Determine the [X, Y] coordinate at the center of the cell enclosing the given text.  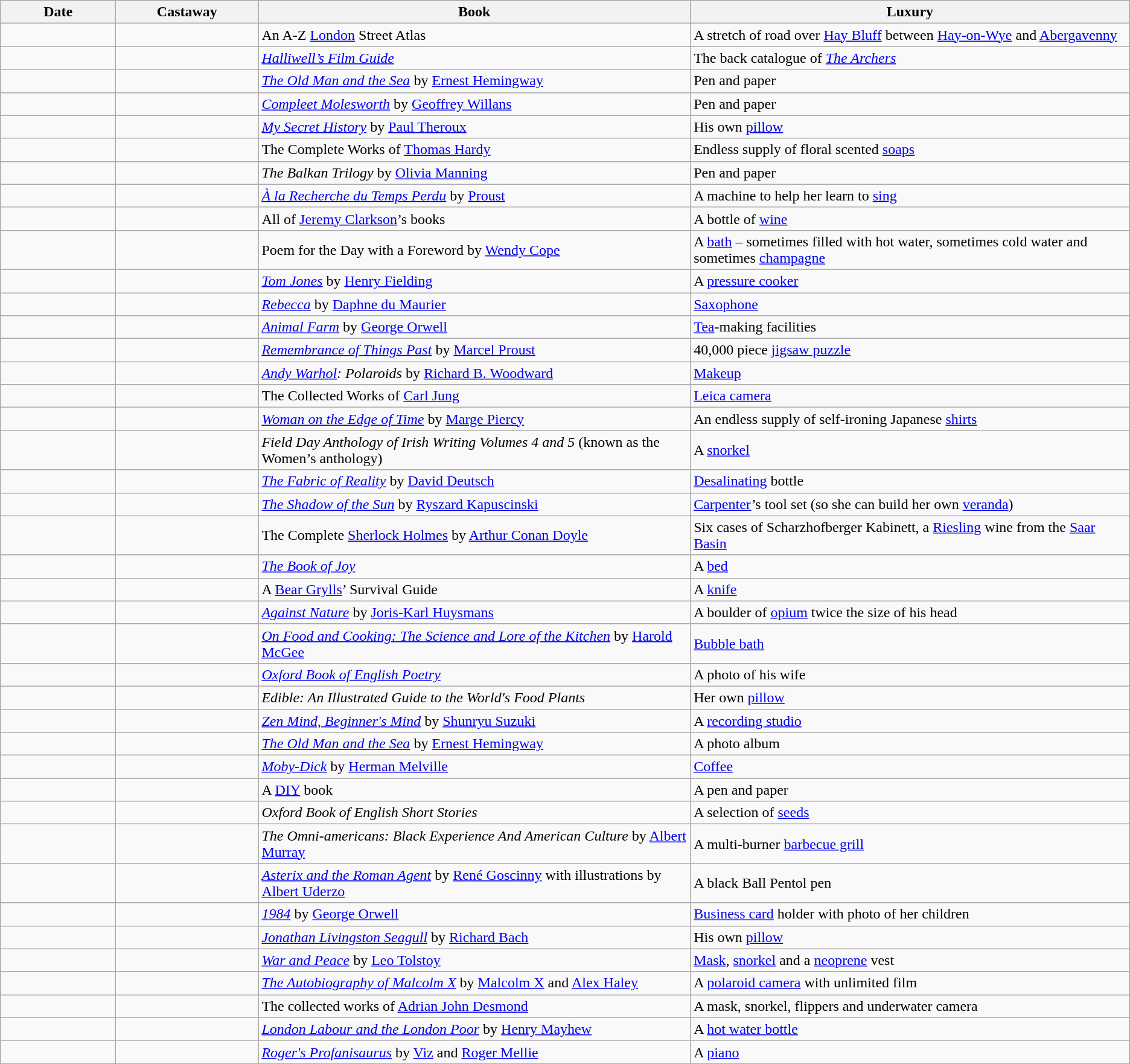
Tea-making facilities [910, 327]
Endless supply of floral scented soaps [910, 150]
The Balkan Trilogy by Olivia Manning [474, 173]
The Complete Works of Thomas Hardy [474, 150]
Halliwell’s Film Guide [474, 58]
Poem for the Day with a Foreword by Wendy Cope [474, 250]
London Labour and the London Poor by Henry Mayhew [474, 1029]
Castaway [187, 12]
A boulder of opium twice the size of his head [910, 612]
Asterix and the Roman Agent by René Goscinny with illustrations by Albert Uderzo [474, 883]
A hot water bottle [910, 1029]
Oxford Book of English Short Stories [474, 813]
Saxophone [910, 304]
Remembrance of Things Past by Marcel Proust [474, 350]
A machine to help her learn to sing [910, 196]
A selection of seeds [910, 813]
Jonathan Livingston Seagull by Richard Bach [474, 937]
Edible: An Illustrated Guide to the World's Food Plants [474, 697]
Six cases of Scharzhofberger Kabinett, a Riesling wine from the Saar Basin [910, 535]
A pressure cooker [910, 281]
The Collected Works of Carl Jung [474, 396]
Woman on the Edge of Time by Marge Piercy [474, 419]
A recording studio [910, 720]
A black Ball Pentol pen [910, 883]
A snorkel [910, 450]
All of Jeremy Clarkson’s books [474, 219]
A mask, snorkel, flippers and underwater camera [910, 1006]
Makeup [910, 373]
Compleet Molesworth by Geoffrey Willans [474, 104]
Mask, snorkel and a neoprene vest [910, 960]
A piano [910, 1052]
Against Nature by Joris-Karl Huysmans [474, 612]
Desalinating bottle [910, 481]
A pen and paper [910, 790]
The Complete Sherlock Holmes by Arthur Conan Doyle [474, 535]
The Shadow of the Sun by Ryszard Kapuscinski [474, 504]
A bed [910, 566]
Leica camera [910, 396]
A stretch of road over Hay Bluff between Hay-on-Wye and Abergavenny [910, 35]
An A-Z London Street Atlas [474, 35]
Bubble bath [910, 644]
Oxford Book of English Poetry [474, 675]
A photo of his wife [910, 675]
Book [474, 12]
Moby-Dick by Herman Melville [474, 767]
The Autobiography of Malcolm X by Malcolm X and Alex Haley [474, 983]
Andy Warhol: Polaroids by Richard B. Woodward [474, 373]
Zen Mind, Beginner's Mind by Shunryu Suzuki [474, 720]
A bottle of wine [910, 219]
The Book of Joy [474, 566]
Animal Farm by George Orwell [474, 327]
Rebecca by Daphne du Maurier [474, 304]
Field Day Anthology of Irish Writing Volumes 4 and 5 (known as the Women’s anthology) [474, 450]
A DIY book [474, 790]
My Secret History by Paul Theroux [474, 127]
À la Recherche du Temps Perdu by Proust [474, 196]
A multi-burner barbecue grill [910, 844]
On Food and Cooking: The Science and Lore of the Kitchen by Harold McGee [474, 644]
A bath – sometimes filled with hot water, sometimes cold water and sometimes champagne [910, 250]
A knife [910, 589]
The Fabric of Reality by David Deutsch [474, 481]
A photo album [910, 744]
The Omni-americans: Black Experience And American Culture by Albert Murray [474, 844]
The collected works of Adrian John Desmond [474, 1006]
Her own pillow [910, 697]
War and Peace by Leo Tolstoy [474, 960]
Date [58, 12]
The back catalogue of The Archers [910, 58]
An endless supply of self-ironing Japanese shirts [910, 419]
A polaroid camera with unlimited film [910, 983]
Roger's Profanisaurus by Viz and Roger Mellie [474, 1052]
A Bear Grylls’ Survival Guide [474, 589]
Coffee [910, 767]
Business card holder with photo of her children [910, 914]
1984 by George Orwell [474, 914]
40,000 piece jigsaw puzzle [910, 350]
Tom Jones by Henry Fielding [474, 281]
Carpenter’s tool set (so she can build her own veranda) [910, 504]
Luxury [910, 12]
